Determine the [x, y] coordinate at the center of the cell enclosing the given text.  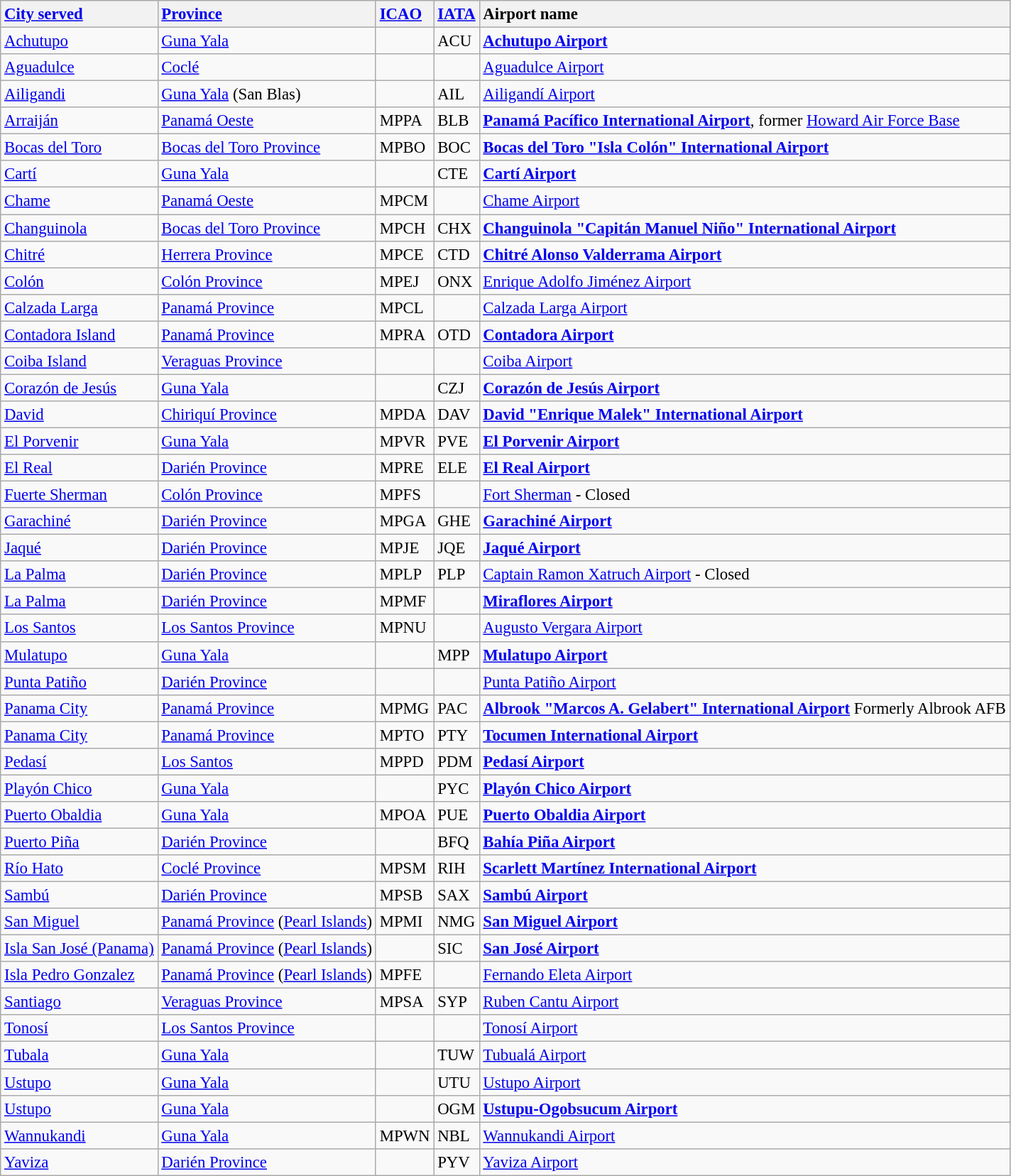
Ruben Cantu Airport [744, 1002]
Río Hato [80, 869]
Yaviza [80, 1162]
City served [80, 14]
OGM [457, 1109]
San José Airport [744, 949]
DAV [457, 415]
Garachiné Airport [744, 521]
Puerto Obaldia [80, 815]
Calzada Larga Airport [744, 307]
JQE [457, 548]
GHE [457, 521]
Fort Sherman - Closed [744, 495]
MPTO [405, 735]
Bocas del Toro "Isla Colón" International Airport [744, 148]
MPSA [405, 1002]
Playón Chico Airport [744, 788]
Coiba Island [80, 361]
Contadora Island [80, 334]
SAX [457, 895]
Playón Chico [80, 788]
Guna Yala (San Blas) [267, 94]
IATA [457, 14]
Coclé [267, 67]
Miraflores Airport [744, 601]
Mulatupo Airport [744, 655]
SIC [457, 949]
MPJE [405, 548]
Tonosí [80, 1029]
Yaviza Airport [744, 1162]
MPDA [405, 415]
Mulatupo [80, 655]
El Real Airport [744, 468]
Achutupo Airport [744, 41]
UTU [457, 1082]
Pedasí Airport [744, 762]
Puerto Piña [80, 842]
PUE [457, 815]
Augusto Vergara Airport [744, 628]
Corazón de Jesús [80, 388]
Isla Pedro Gonzalez [80, 975]
Cartí Airport [744, 174]
San Miguel Airport [744, 922]
Tonosí Airport [744, 1029]
Bahía Piña Airport [744, 842]
Achutupo [80, 41]
Tubualá Airport [744, 1055]
CHX [457, 228]
Albrook "Marcos A. Gelabert" International Airport Formerly Albrook AFB [744, 708]
AIL [457, 94]
David [80, 415]
Changuinola "Capitán Manuel Niño" International Airport [744, 228]
CZJ [457, 388]
Province [267, 14]
Arraiján [80, 121]
MPMI [405, 922]
OTD [457, 334]
Corazón de Jesús Airport [744, 388]
Sambú [80, 895]
Coiba Airport [744, 361]
ACU [457, 41]
NMG [457, 922]
Scarlett Martínez International Airport [744, 869]
Airport name [744, 14]
PTY [457, 735]
Chitré [80, 254]
Fernando Eleta Airport [744, 975]
RIH [457, 869]
MPMG [405, 708]
TUW [457, 1055]
Contadora Airport [744, 334]
Tocumen International Airport [744, 735]
MPLP [405, 575]
MPOA [405, 815]
MPEJ [405, 281]
MPCE [405, 254]
Changuinola [80, 228]
San Miguel [80, 922]
Punta Patiño Airport [744, 682]
David "Enrique Malek" International Airport [744, 415]
Bocas del Toro [80, 148]
Cartí [80, 174]
El Real [80, 468]
Wannukandi [80, 1136]
MPP [457, 655]
PAC [457, 708]
Chitré Alonso Valderrama Airport [744, 254]
MPPA [405, 121]
El Porvenir [80, 441]
MPCM [405, 201]
Panamá Pacífico International Airport, former Howard Air Force Base [744, 121]
Chame Airport [744, 201]
ICAO [405, 14]
MPPD [405, 762]
NBL [457, 1136]
BLB [457, 121]
MPBO [405, 148]
Ustupu-Ogobsucum Airport [744, 1109]
Ailigandi [80, 94]
MPMF [405, 601]
Punta Patiño [80, 682]
ELE [457, 468]
SYP [457, 1002]
Pedasí [80, 762]
CTE [457, 174]
PDM [457, 762]
MPCL [405, 307]
Jaqué Airport [744, 548]
MPWN [405, 1136]
El Porvenir Airport [744, 441]
Captain Ramon Xatruch Airport - Closed [744, 575]
Herrera Province [267, 254]
Colón [80, 281]
MPFS [405, 495]
MPSM [405, 869]
MPRE [405, 468]
Coclé Province [267, 869]
Tubala [80, 1055]
PYV [457, 1162]
Puerto Obaldia Airport [744, 815]
PLP [457, 575]
PYC [457, 788]
Chame [80, 201]
Isla San José (Panama) [80, 949]
MPCH [405, 228]
MPFE [405, 975]
Ailigandí Airport [744, 94]
Sambú Airport [744, 895]
PVE [457, 441]
Calzada Larga [80, 307]
MPVR [405, 441]
Aguadulce [80, 67]
Jaqué [80, 548]
MPGA [405, 521]
Ustupo Airport [744, 1082]
Garachiné [80, 521]
CTD [457, 254]
ONX [457, 281]
Wannukandi Airport [744, 1136]
BFQ [457, 842]
Chiriquí Province [267, 415]
Aguadulce Airport [744, 67]
Santiago [80, 1002]
Fuerte Sherman [80, 495]
Enrique Adolfo Jiménez Airport [744, 281]
MPRA [405, 334]
BOC [457, 148]
MPSB [405, 895]
MPNU [405, 628]
